Extract the (X, Y) coordinate from the center of the cell holding the provided text.  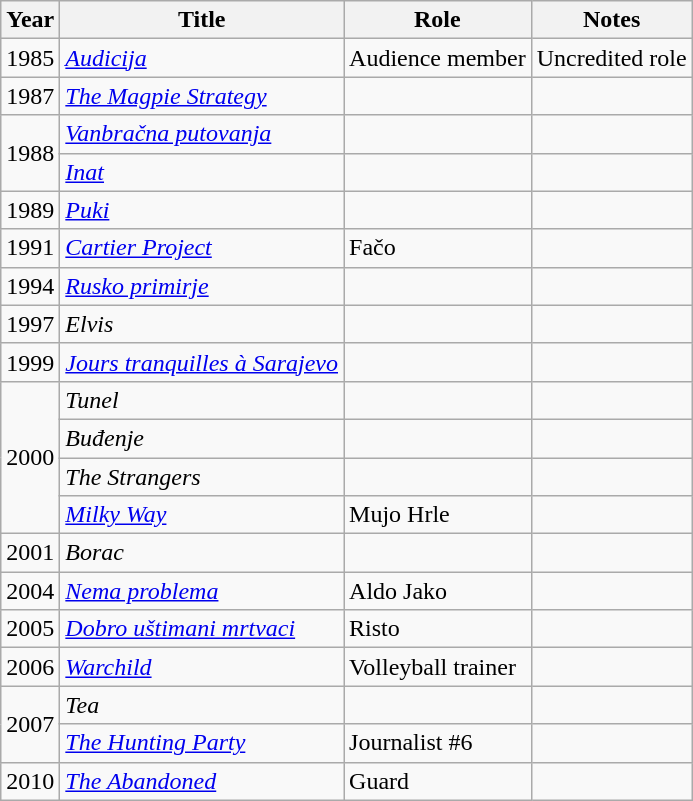
1999 (30, 362)
Year (30, 20)
Milky Way (202, 515)
Cartier Project (202, 248)
1987 (30, 96)
The Abandoned (202, 781)
Borac (202, 553)
Uncredited role (612, 58)
Title (202, 20)
Guard (438, 781)
Fačo (438, 248)
Risto (438, 629)
Volleyball trainer (438, 667)
Role (438, 20)
Warchild (202, 667)
2007 (30, 724)
Jours tranquilles à Sarajevo (202, 362)
2006 (30, 667)
2010 (30, 781)
1989 (30, 210)
2000 (30, 457)
Nema problema (202, 591)
Audicija (202, 58)
Tea (202, 705)
Journalist #6 (438, 743)
2005 (30, 629)
Dobro uštimani mrtvaci (202, 629)
1985 (30, 58)
The Strangers (202, 477)
Vanbračna putovanja (202, 134)
Audience member (438, 58)
Aldo Jako (438, 591)
Tunel (202, 400)
Elvis (202, 324)
Mujo Hrle (438, 515)
Buđenje (202, 438)
Inat (202, 172)
The Magpie Strategy (202, 96)
1997 (30, 324)
Notes (612, 20)
1994 (30, 286)
Puki (202, 210)
2004 (30, 591)
1988 (30, 153)
2001 (30, 553)
Rusko primirje (202, 286)
The Hunting Party (202, 743)
1991 (30, 248)
